Return [X, Y] of the center of cell containing provided text 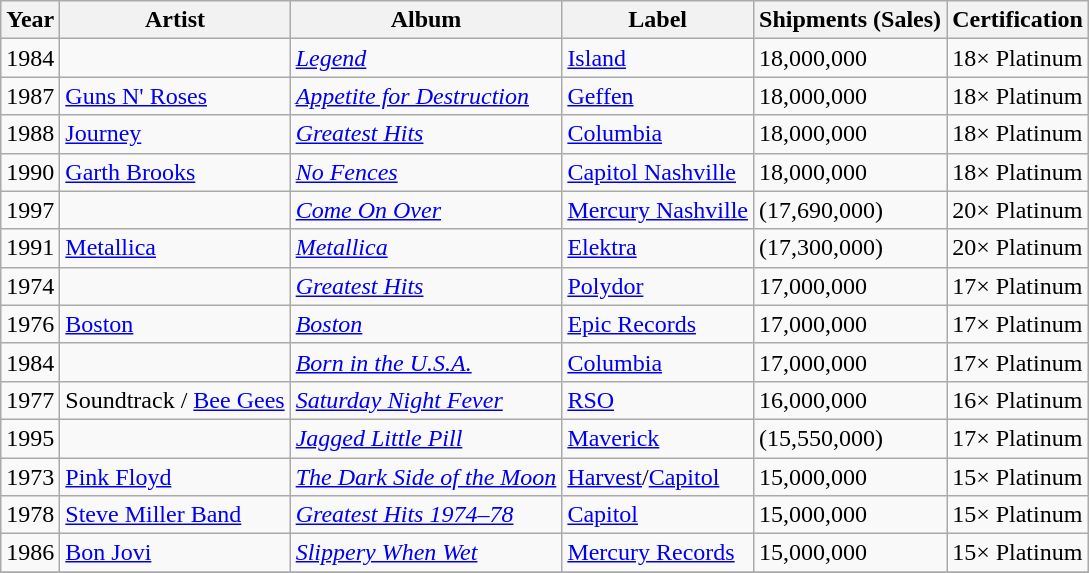
Capitol Nashville [658, 172]
Mercury Nashville [658, 210]
1988 [30, 134]
1977 [30, 400]
Guns N' Roses [175, 96]
16,000,000 [850, 400]
1974 [30, 286]
1978 [30, 515]
Pink Floyd [175, 477]
Slippery When Wet [426, 553]
Mercury Records [658, 553]
Maverick [658, 438]
16× Platinum [1018, 400]
No Fences [426, 172]
Jagged Little Pill [426, 438]
Label [658, 20]
Certification [1018, 20]
1976 [30, 324]
1973 [30, 477]
Year [30, 20]
1991 [30, 248]
1987 [30, 96]
(15,550,000) [850, 438]
Elektra [658, 248]
Legend [426, 58]
Steve Miller Band [175, 515]
1995 [30, 438]
Geffen [658, 96]
Shipments (Sales) [850, 20]
The Dark Side of the Moon [426, 477]
Island [658, 58]
Come On Over [426, 210]
Album [426, 20]
Soundtrack / Bee Gees [175, 400]
Garth Brooks [175, 172]
1990 [30, 172]
(17,300,000) [850, 248]
Appetite for Destruction [426, 96]
Saturday Night Fever [426, 400]
RSO [658, 400]
(17,690,000) [850, 210]
Journey [175, 134]
1997 [30, 210]
1986 [30, 553]
Capitol [658, 515]
Epic Records [658, 324]
Polydor [658, 286]
Artist [175, 20]
Born in the U.S.A. [426, 362]
Harvest/Capitol [658, 477]
Bon Jovi [175, 553]
Greatest Hits 1974–78 [426, 515]
